Return (X, Y) of the center of cell containing provided text 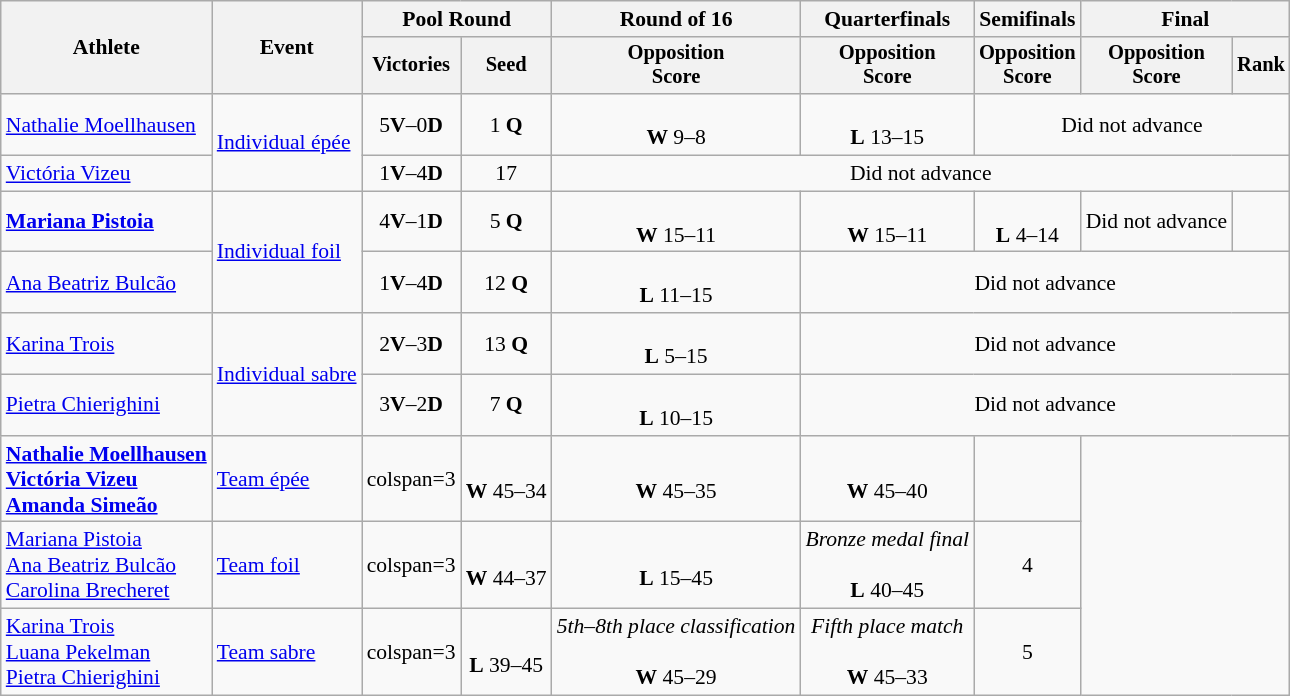
Rank (1261, 66)
Mariana Pistoia (106, 222)
Bronze medal finalL 40–45 (887, 566)
Athlete (106, 48)
7 Q (506, 406)
L 39–45 (506, 652)
Individual foil (287, 252)
Pool Round (457, 19)
W 45–35 (676, 480)
W 9–8 (676, 124)
Event (287, 48)
Karina Trois (106, 344)
Nathalie Moellhausen (106, 124)
Quarterfinals (887, 19)
W 44–37 (506, 566)
1 Q (506, 124)
Nathalie MoellhausenVictória VizeuAmanda Simeão (106, 480)
L 15–45 (676, 566)
Round of 16 (676, 19)
Victória Vizeu (106, 174)
Team foil (287, 566)
2V–3D (412, 344)
17 (506, 174)
Pietra Chierighini (106, 406)
Seed (506, 66)
Individual épée (287, 142)
4 (1028, 566)
L 11–15 (676, 282)
13 Q (506, 344)
12 Q (506, 282)
L 4–14 (1028, 222)
4V–1D (412, 222)
Karina TroisLuana PekelmanPietra Chierighini (106, 652)
5th–8th place classificationW 45–29 (676, 652)
Victories (412, 66)
5 (1028, 652)
5 Q (506, 222)
Final (1186, 19)
5V–0D (412, 124)
Team épée (287, 480)
Individual sabre (287, 374)
Semifinals (1028, 19)
W 45–34 (506, 480)
Team sabre (287, 652)
Fifth place matchW 45–33 (887, 652)
Ana Beatriz Bulcão (106, 282)
L 10–15 (676, 406)
Mariana PistoiaAna Beatriz BulcãoCarolina Brecheret (106, 566)
W 45–40 (887, 480)
L 5–15 (676, 344)
L 13–15 (887, 124)
3V–2D (412, 406)
